Pinpoint the cell where the given text exists, returning its (x, y) midpoint coordinate. 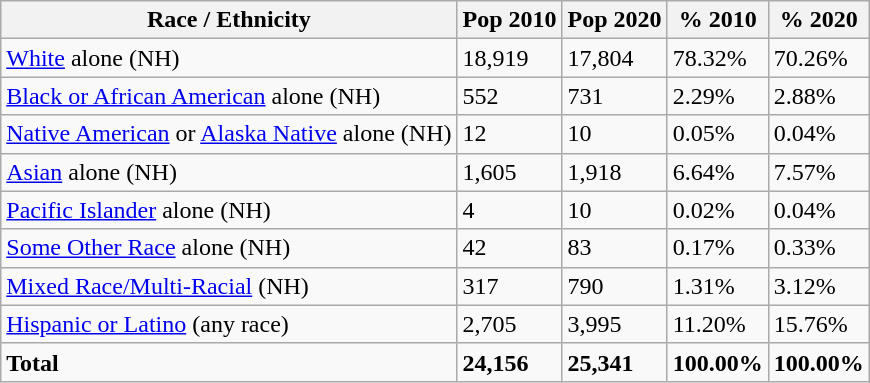
790 (614, 286)
Pop 2010 (510, 20)
552 (510, 96)
Pop 2020 (614, 20)
2.29% (718, 96)
25,341 (614, 362)
Total (229, 362)
Native American or Alaska Native alone (NH) (229, 134)
83 (614, 248)
Black or African American alone (NH) (229, 96)
12 (510, 134)
4 (510, 210)
2.88% (818, 96)
317 (510, 286)
1.31% (718, 286)
White alone (NH) (229, 58)
% 2020 (818, 20)
Hispanic or Latino (any race) (229, 324)
17,804 (614, 58)
0.02% (718, 210)
15.76% (818, 324)
731 (614, 96)
11.20% (718, 324)
Mixed Race/Multi-Racial (NH) (229, 286)
Asian alone (NH) (229, 172)
18,919 (510, 58)
1,918 (614, 172)
3.12% (818, 286)
24,156 (510, 362)
3,995 (614, 324)
% 2010 (718, 20)
0.33% (818, 248)
7.57% (818, 172)
0.17% (718, 248)
Race / Ethnicity (229, 20)
2,705 (510, 324)
78.32% (718, 58)
Some Other Race alone (NH) (229, 248)
6.64% (718, 172)
Pacific Islander alone (NH) (229, 210)
1,605 (510, 172)
70.26% (818, 58)
42 (510, 248)
0.05% (718, 134)
